Search for the cell housing the specified text and yield its [X, Y] center coordinate. 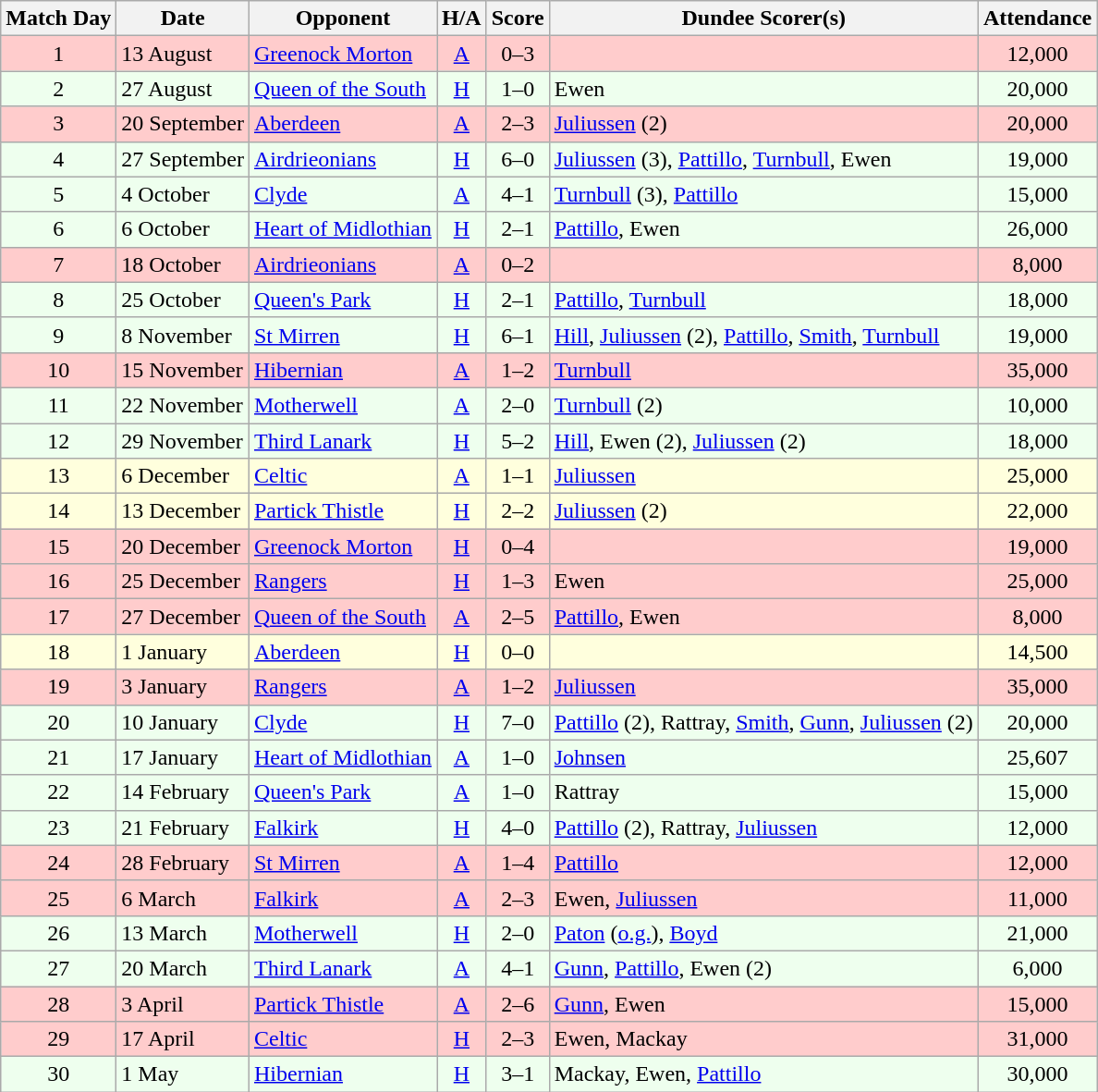
26,000 [1037, 229]
20 December [183, 546]
3 [59, 124]
15 November [183, 370]
Date [183, 18]
27 September [183, 159]
5 [59, 194]
Paton (o.g.), Boyd [763, 933]
11 [59, 405]
Turnbull [763, 370]
3–1 [518, 1074]
1 January [183, 652]
Pattillo, Turnbull [763, 300]
6–1 [518, 335]
14 [59, 511]
Gunn, Pattillo, Ewen (2) [763, 968]
14,500 [1037, 652]
4–0 [518, 828]
22 November [183, 405]
Match Day [59, 18]
8 November [183, 335]
18 [59, 652]
Opponent [342, 18]
27 [59, 968]
6 [59, 229]
Mackay, Ewen, Pattillo [763, 1074]
0–0 [518, 652]
28 February [183, 863]
26 [59, 933]
21 [59, 757]
23 [59, 828]
H/A [461, 18]
4 October [183, 194]
Dundee Scorer(s) [763, 18]
6–0 [518, 159]
17 April [183, 1039]
22 [59, 792]
27 August [183, 89]
Turnbull (3), Pattillo [763, 194]
3 April [183, 1003]
7 [59, 264]
11,000 [1037, 898]
31,000 [1037, 1039]
2–5 [518, 617]
27 December [183, 617]
24 [59, 863]
15 [59, 546]
16 [59, 582]
10 January [183, 722]
8 [59, 300]
Johnsen [763, 757]
6 December [183, 476]
Score [518, 18]
Hill, Juliussen (2), Pattillo, Smith, Turnbull [763, 335]
28 [59, 1003]
Attendance [1037, 18]
Ewen, Juliussen [763, 898]
29 November [183, 441]
13 [59, 476]
2 [59, 89]
13 March [183, 933]
21 February [183, 828]
Pattillo (2), Rattray, Juliussen [763, 828]
0–4 [518, 546]
1 May [183, 1074]
13 August [183, 54]
10,000 [1037, 405]
Hill, Ewen (2), Juliussen (2) [763, 441]
Rattray [763, 792]
0–3 [518, 54]
13 December [183, 511]
18 October [183, 264]
25 [59, 898]
29 [59, 1039]
Juliussen (3), Pattillo, Turnbull, Ewen [763, 159]
2–2 [518, 511]
Ewen, Mackay [763, 1039]
22,000 [1037, 511]
19 [59, 687]
20 September [183, 124]
Gunn, Ewen [763, 1003]
25 October [183, 300]
6,000 [1037, 968]
7–0 [518, 722]
30,000 [1037, 1074]
25 December [183, 582]
2–6 [518, 1003]
6 March [183, 898]
14 February [183, 792]
17 January [183, 757]
9 [59, 335]
20 [59, 722]
Pattillo [763, 863]
4 [59, 159]
Pattillo (2), Rattray, Smith, Gunn, Juliussen (2) [763, 722]
30 [59, 1074]
1 [59, 54]
3 January [183, 687]
12 [59, 441]
0–2 [518, 264]
1–1 [518, 476]
1–3 [518, 582]
5–2 [518, 441]
20 March [183, 968]
25,607 [1037, 757]
Turnbull (2) [763, 405]
21,000 [1037, 933]
10 [59, 370]
17 [59, 617]
1–4 [518, 863]
6 October [183, 229]
